From the cell containing the given text, extract its center point as [x, y] coordinate. 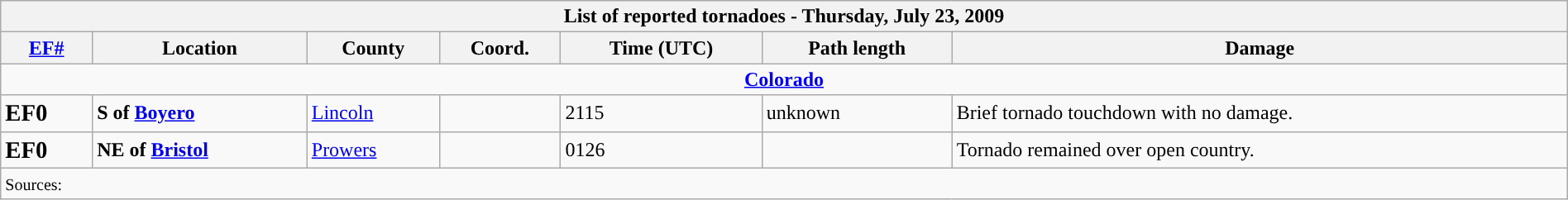
Coord. [500, 48]
Time (UTC) [662, 48]
Path length [857, 48]
Colorado [784, 79]
NE of Bristol [200, 150]
Tornado remained over open country. [1260, 150]
Location [200, 48]
0126 [662, 150]
unknown [857, 113]
2115 [662, 113]
S of Boyero [200, 113]
Prowers [373, 150]
EF# [46, 48]
Sources: [784, 183]
County [373, 48]
List of reported tornadoes - Thursday, July 23, 2009 [784, 17]
Damage [1260, 48]
Lincoln [373, 113]
Brief tornado touchdown with no damage. [1260, 113]
